Scan for the cell matching the given text and deliver its (x, y) coordinate at center. 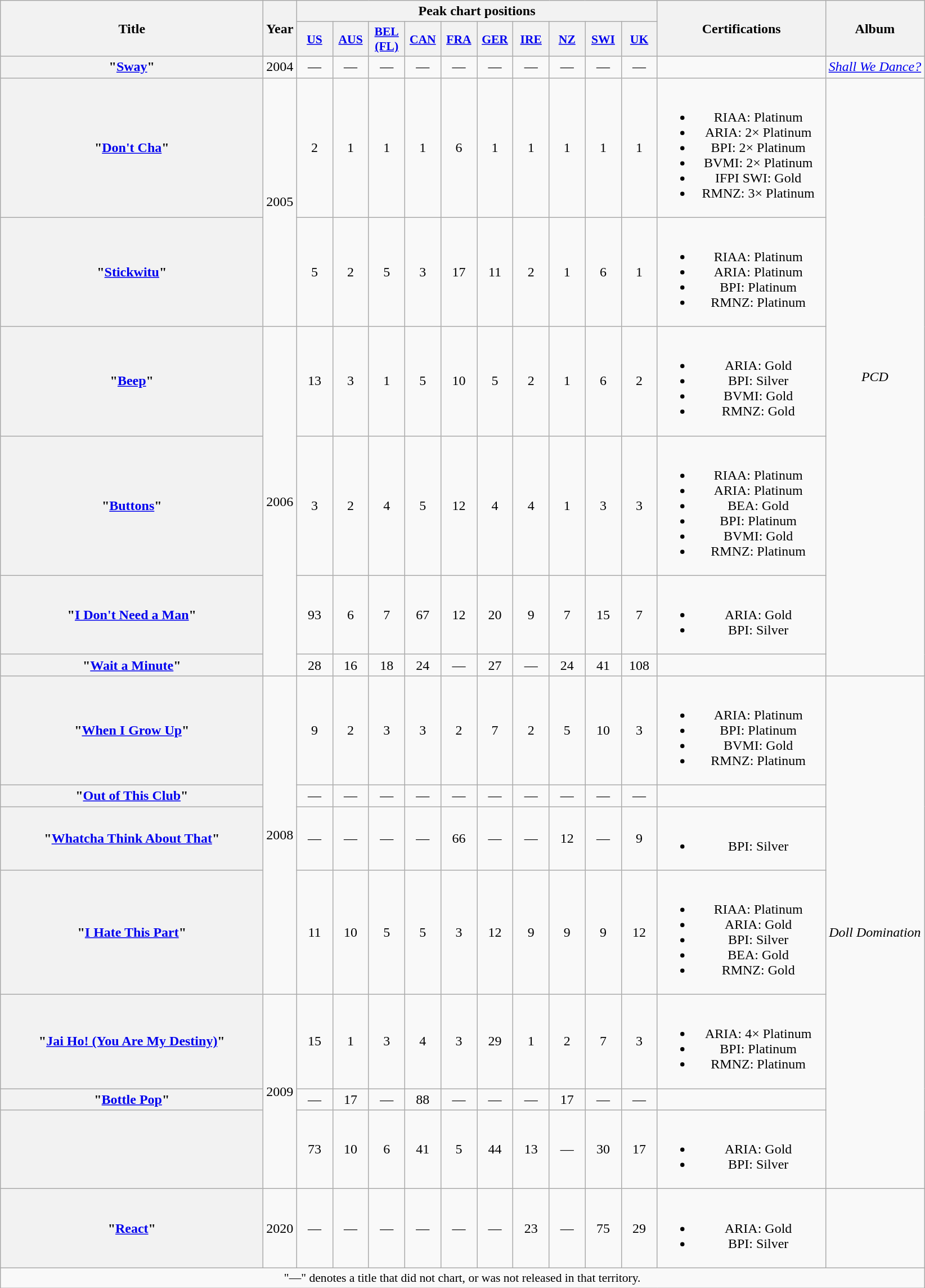
Year (280, 28)
"Beep" (132, 381)
44 (495, 1150)
BEL(FL) (387, 39)
IRE (531, 39)
18 (387, 665)
RIAA: PlatinumARIA: PlatinumBEA: GoldBPI: PlatinumBVMI: GoldRMNZ: Platinum (742, 506)
"Buttons" (132, 506)
"Sway" (132, 67)
UK (639, 39)
BPI: Silver (742, 838)
"I Don't Need a Man" (132, 615)
28 (315, 665)
2004 (280, 67)
"Wait a Minute" (132, 665)
2008 (280, 835)
SWI (603, 39)
75 (603, 1228)
"Bottle Pop" (132, 1099)
"Whatcha Think About That" (132, 838)
23 (531, 1228)
"Out of This Club" (132, 795)
Certifications (742, 28)
RIAA: PlatinumARIA: PlatinumBPI: PlatinumRMNZ: Platinum (742, 272)
2006 (280, 501)
GER (495, 39)
Peak chart positions (477, 11)
FRA (459, 39)
"I Hate This Part" (132, 932)
16 (351, 665)
30 (603, 1150)
66 (459, 838)
2020 (280, 1228)
88 (423, 1099)
RIAA: PlatinumARIA: GoldBPI: SilverBEA: GoldRMNZ: Gold (742, 932)
93 (315, 615)
2009 (280, 1092)
ARIA: PlatinumBPI: PlatinumBVMI: GoldRMNZ: Platinum (742, 730)
ARIA: GoldBPI: SilverBVMI: GoldRMNZ: Gold (742, 381)
"—" denotes a title that did not chart, or was not released in that territory. (462, 1278)
US (315, 39)
AUS (351, 39)
"Jai Ho! (You Are My Destiny)" (132, 1041)
67 (423, 615)
Doll Domination (874, 932)
20 (495, 615)
73 (315, 1150)
2005 (280, 202)
Title (132, 28)
NZ (567, 39)
108 (639, 665)
"React" (132, 1228)
"When I Grow Up" (132, 730)
RIAA: PlatinumARIA: 2× PlatinumBPI: 2× PlatinumBVMI: 2× PlatinumIFPI SWI: GoldRMNZ: 3× Platinum (742, 147)
"Stickwitu" (132, 272)
CAN (423, 39)
Shall We Dance? (874, 67)
ARIA: 4× PlatinumBPI: PlatinumRMNZ: Platinum (742, 1041)
Album (874, 28)
PCD (874, 377)
27 (495, 665)
"Don't Cha" (132, 147)
